For the text-containing cell, return its midpoint in [X, Y] coordinate format. 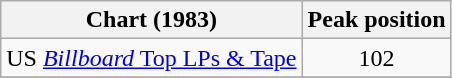
US Billboard Top LPs & Tape [152, 58]
Chart (1983) [152, 20]
Peak position [376, 20]
102 [376, 58]
